Output the (x, y) coordinate of the center of the cell containing the given text.  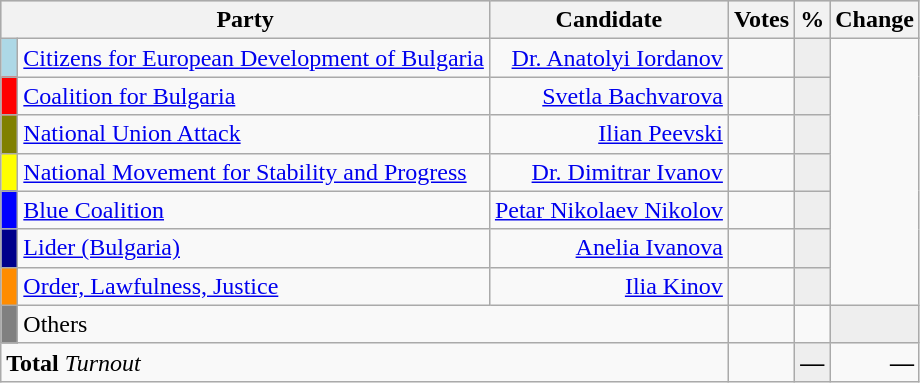
Coalition for Bulgaria (254, 96)
National Movement for Stability and Progress (254, 172)
Lider (Bulgaria) (254, 248)
Total Turnout (365, 362)
Blue Coalition (254, 210)
Ilia Kinov (608, 286)
Others (374, 324)
Dr. Dimitrar Ivanov (608, 172)
Ilian Peevski (608, 134)
Candidate (608, 20)
Order, Lawfulness, Justice (254, 286)
Votes (761, 20)
Svetla Bachvarova (608, 96)
Dr. Anatolyi Iordanov (608, 58)
% (812, 20)
Petar Nikolaev Nikolov (608, 210)
National Union Attack (254, 134)
Citizens for European Development of Bulgaria (254, 58)
Anelia Ivanova (608, 248)
Party (246, 20)
Change (875, 20)
